Scan for the cell matching the given text and deliver its (x, y) coordinate at center. 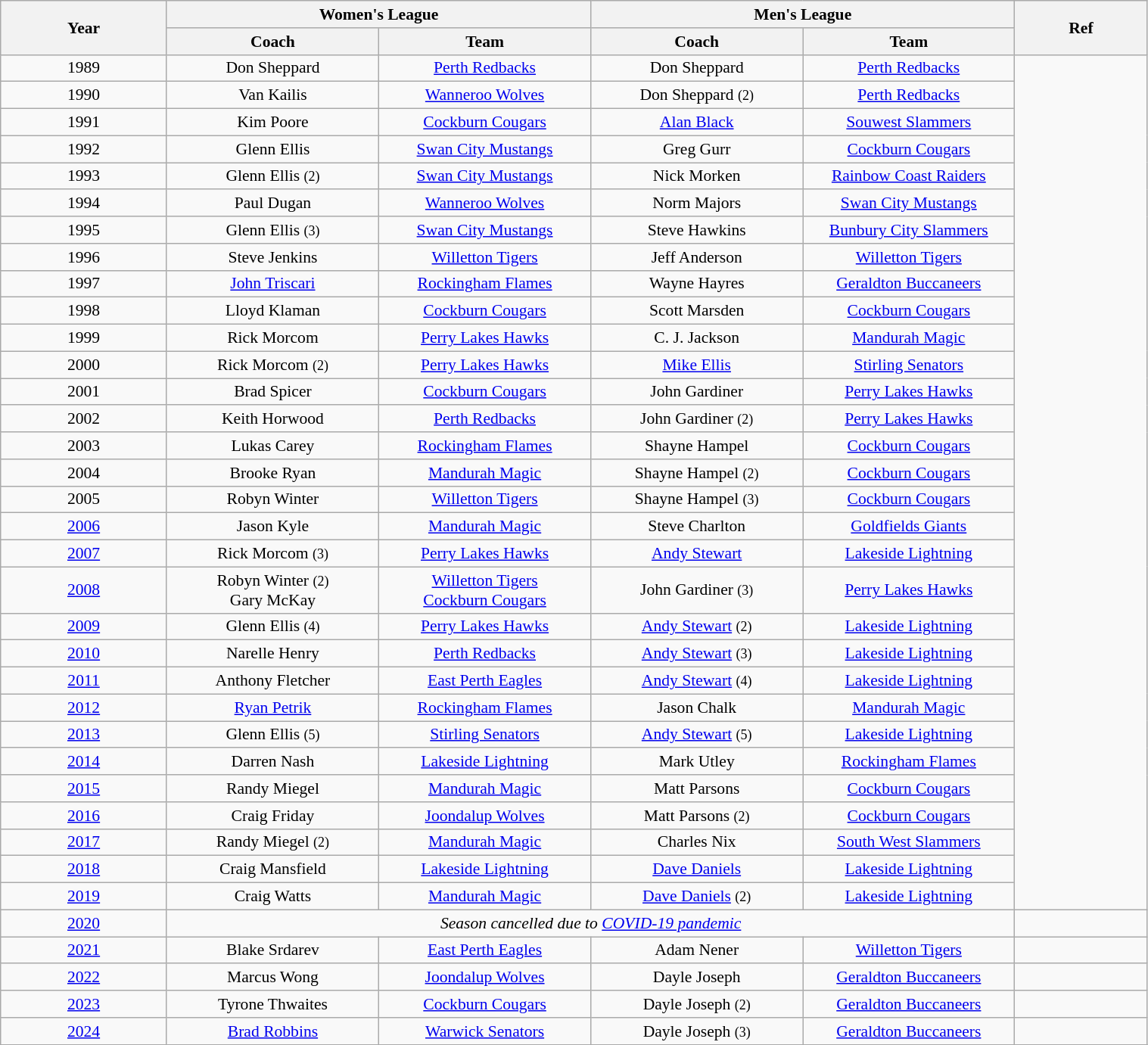
Women's League (378, 14)
Alan Black (697, 123)
2022 (84, 978)
Wayne Hayres (697, 284)
John Triscari (272, 284)
1996 (84, 257)
1990 (84, 95)
Andy Stewart (4) (697, 681)
John Gardiner (3) (697, 590)
Glenn Ellis (4) (272, 627)
Goldfields Giants (909, 527)
2011 (84, 681)
Brooke Ryan (272, 473)
Norm Majors (697, 204)
Steve Jenkins (272, 257)
Glenn Ellis (5) (272, 735)
Andy Stewart (5) (697, 735)
2000 (84, 365)
Andy Stewart (697, 554)
2008 (84, 590)
2023 (84, 1004)
Glenn Ellis (3) (272, 230)
1993 (84, 176)
Darren Nash (272, 762)
Don Sheppard (2) (697, 95)
Craig Friday (272, 816)
Lukas Carey (272, 446)
Robyn Winter (2)Gary McKay (272, 590)
Randy Miegel (272, 788)
South West Slammers (909, 842)
2009 (84, 627)
1998 (84, 311)
Jeff Anderson (697, 257)
Season cancelled due to COVID-19 pandemic (590, 923)
C. J. Jackson (697, 338)
Randy Miegel (2) (272, 842)
Kim Poore (272, 123)
Warwick Senators (485, 1031)
Greg Gurr (697, 149)
Brad Spicer (272, 392)
1994 (84, 204)
Souwest Slammers (909, 123)
Mark Utley (697, 762)
2016 (84, 816)
Nick Morken (697, 176)
2013 (84, 735)
Matt Parsons (2) (697, 816)
John Gardiner (697, 392)
2006 (84, 527)
1995 (84, 230)
2003 (84, 446)
2010 (84, 654)
2001 (84, 392)
Scott Marsden (697, 311)
Rick Morcom (2) (272, 365)
Van Kailis (272, 95)
1999 (84, 338)
2005 (84, 499)
2017 (84, 842)
Craig Mansfield (272, 869)
Rick Morcom (272, 338)
Andy Stewart (3) (697, 654)
Marcus Wong (272, 978)
2012 (84, 708)
Mike Ellis (697, 365)
Willetton TigersCockburn Cougars (485, 590)
Shayne Hampel (2) (697, 473)
Rainbow Coast Raiders (909, 176)
2007 (84, 554)
Steve Charlton (697, 527)
Ref (1081, 27)
Matt Parsons (697, 788)
Year (84, 27)
Brad Robbins (272, 1031)
Ryan Petrik (272, 708)
Adam Nener (697, 950)
Tyrone Thwaites (272, 1004)
1997 (84, 284)
2019 (84, 897)
2015 (84, 788)
Shayne Hampel (3) (697, 499)
Andy Stewart (2) (697, 627)
Charles Nix (697, 842)
2018 (84, 869)
Men's League (803, 14)
Steve Hawkins (697, 230)
2002 (84, 419)
Craig Watts (272, 897)
Bunbury City Slammers (909, 230)
Jason Chalk (697, 708)
1991 (84, 123)
Glenn Ellis (272, 149)
2024 (84, 1031)
Dayle Joseph (2) (697, 1004)
Narelle Henry (272, 654)
2014 (84, 762)
Blake Srdarev (272, 950)
Paul Dugan (272, 204)
Lloyd Klaman (272, 311)
Shayne Hampel (697, 446)
2021 (84, 950)
Robyn Winter (272, 499)
Dave Daniels (2) (697, 897)
Glenn Ellis (2) (272, 176)
1989 (84, 68)
1992 (84, 149)
Dayle Joseph (3) (697, 1031)
Rick Morcom (3) (272, 554)
Keith Horwood (272, 419)
Dave Daniels (697, 869)
Anthony Fletcher (272, 681)
John Gardiner (2) (697, 419)
2020 (84, 923)
2004 (84, 473)
Jason Kyle (272, 527)
Dayle Joseph (697, 978)
